Locate the cell with the specified text and output its (X, Y) center coordinate. 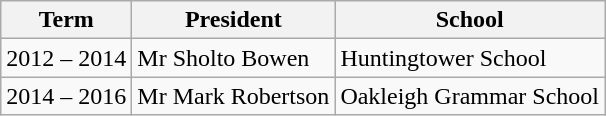
2014 – 2016 (66, 96)
Mr Sholto Bowen (234, 58)
President (234, 20)
Term (66, 20)
Huntingtower School (470, 58)
Mr Mark Robertson (234, 96)
School (470, 20)
Oakleigh Grammar School (470, 96)
2012 – 2014 (66, 58)
